Search for the cell housing the specified text and yield its [x, y] center coordinate. 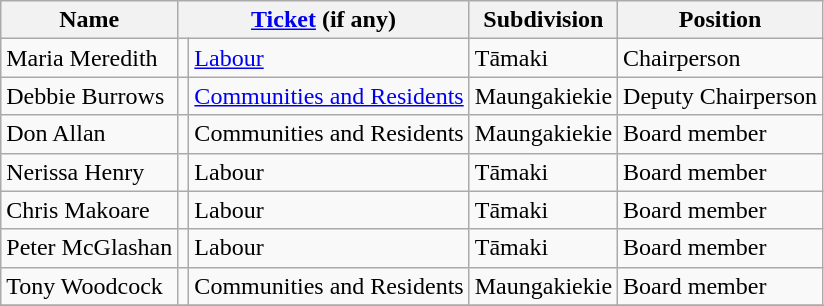
Name [90, 20]
Peter McGlashan [90, 248]
Tony Woodcock [90, 286]
Maria Meredith [90, 58]
Don Allan [90, 134]
Debbie Burrows [90, 96]
Deputy Chairperson [720, 96]
Position [720, 20]
Nerissa Henry [90, 172]
Chris Makoare [90, 210]
Ticket (if any) [324, 20]
Chairperson [720, 58]
Subdivision [543, 20]
